Provide the (x, y) coordinate of the cell's center where the given text is located.  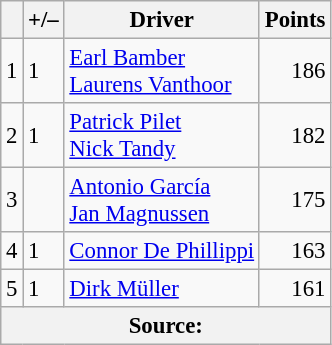
182 (294, 136)
Antonio García Jan Magnussen (162, 200)
Connor De Phillippi (162, 251)
161 (294, 289)
175 (294, 200)
Points (294, 20)
Earl Bamber Laurens Vanthoor (162, 72)
Dirk Müller (162, 289)
Driver (162, 20)
2 (12, 136)
+/– (44, 20)
163 (294, 251)
5 (12, 289)
186 (294, 72)
Patrick Pilet Nick Tandy (162, 136)
3 (12, 200)
4 (12, 251)
